Locate the cell with the specified text and output its [X, Y] center coordinate. 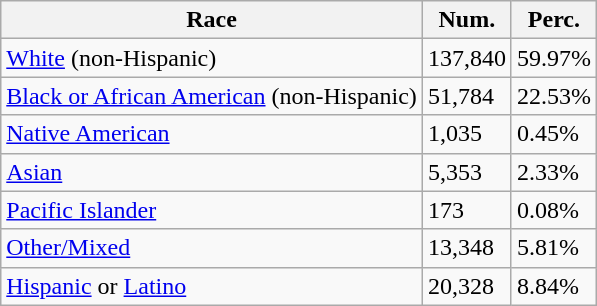
Perc. [554, 20]
Hispanic or Latino [212, 286]
1,035 [466, 134]
Black or African American (non-Hispanic) [212, 96]
51,784 [466, 96]
Native American [212, 134]
White (non-Hispanic) [212, 58]
5,353 [466, 172]
0.45% [554, 134]
137,840 [466, 58]
173 [466, 210]
0.08% [554, 210]
Asian [212, 172]
Other/Mixed [212, 248]
Pacific Islander [212, 210]
5.81% [554, 248]
Race [212, 20]
Num. [466, 20]
20,328 [466, 286]
59.97% [554, 58]
13,348 [466, 248]
22.53% [554, 96]
2.33% [554, 172]
8.84% [554, 286]
